Capture the cell that displays the provided text and extract its (x, y) central coordinate. 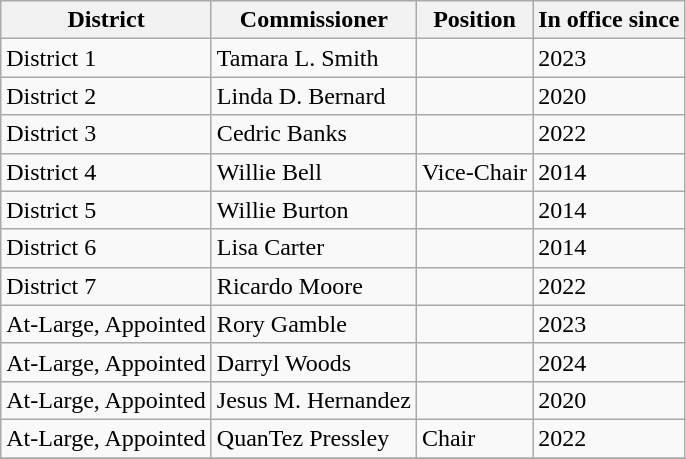
Chair (474, 438)
2024 (609, 362)
Willie Burton (314, 210)
District 1 (106, 58)
Tamara L. Smith (314, 58)
Vice-Chair (474, 172)
District 2 (106, 96)
Darryl Woods (314, 362)
Rory Gamble (314, 324)
In office since (609, 20)
District 6 (106, 248)
QuanTez Pressley (314, 438)
District 4 (106, 172)
Ricardo Moore (314, 286)
District 7 (106, 286)
District 3 (106, 134)
Position (474, 20)
Willie Bell (314, 172)
Linda D. Bernard (314, 96)
Lisa Carter (314, 248)
District (106, 20)
District 5 (106, 210)
Commissioner (314, 20)
Cedric Banks (314, 134)
Jesus M. Hernandez (314, 400)
